Identify which cell holds the provided text, then report its [x, y] central coordinate. 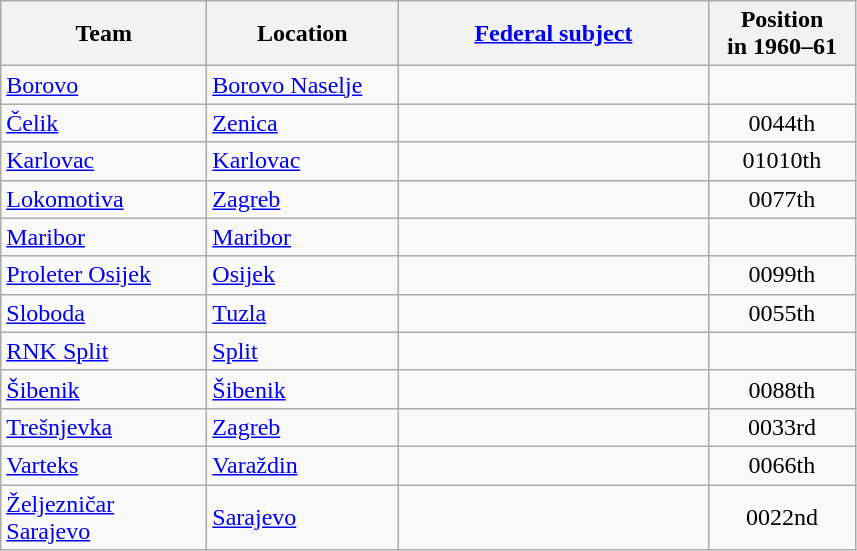
Varaždin [302, 465]
Čelik [104, 123]
Borovo [104, 85]
0088th [782, 389]
0066th [782, 465]
Osijek [302, 275]
Location [302, 34]
0077th [782, 199]
0099th [782, 275]
Proleter Osijek [104, 275]
01010th [782, 161]
Positionin 1960–61 [782, 34]
Federal subject [554, 34]
Split [302, 351]
0022nd [782, 516]
Sarajevo [302, 516]
RNK Split [104, 351]
Željezničar Sarajevo [104, 516]
0044th [782, 123]
0055th [782, 313]
Zenica [302, 123]
Borovo Naselje [302, 85]
Varteks [104, 465]
Trešnjevka [104, 427]
0033rd [782, 427]
Sloboda [104, 313]
Lokomotiva [104, 199]
Team [104, 34]
Tuzla [302, 313]
